Detect which cell encompasses the target text, then output its [x, y] center coordinate. 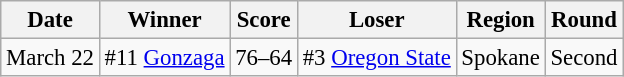
Loser [376, 20]
Date [50, 20]
Region [500, 20]
March 22 [50, 58]
76–64 [264, 58]
#3 Oregon State [376, 58]
Winner [164, 20]
Second [584, 58]
Score [264, 20]
Round [584, 20]
Spokane [500, 58]
#11 Gonzaga [164, 58]
